Capture the cell that displays the provided text and extract its (x, y) central coordinate. 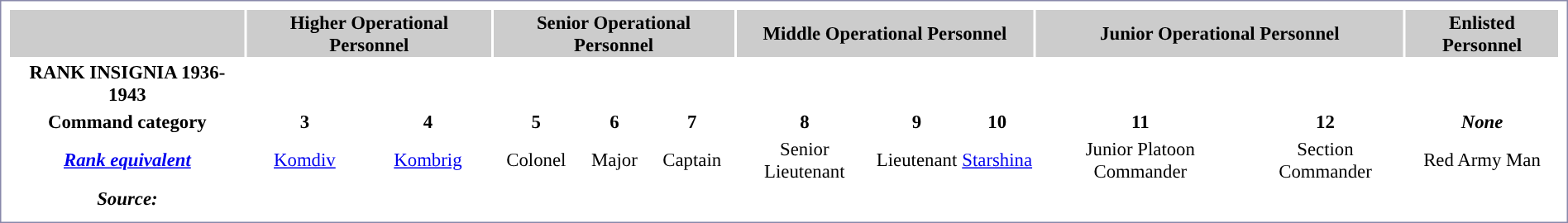
12 (1325, 121)
10 (997, 121)
Higher Operational Personnel (369, 33)
Senior Lieutenant (804, 160)
5 (536, 121)
Colonel (536, 160)
8 (804, 121)
Major (614, 160)
Starshina (997, 160)
Rank equivalent (127, 160)
Captain (691, 160)
9 (916, 121)
Junior Operational Personnel (1220, 33)
3 (304, 121)
Kombrig (428, 160)
Lieutenant (916, 160)
Komdiv (304, 160)
7 (691, 121)
Senior Operational Personnel (614, 33)
Section Commander (1325, 160)
None (1482, 121)
Middle Operational Personnel (885, 33)
4 (428, 121)
6 (614, 121)
Enlisted Personnel (1482, 33)
Source: (127, 198)
RANK INSIGNIA 1936-1943 (127, 83)
Command category (127, 121)
Red Army Man (1482, 160)
Junior Platoon Commander (1140, 160)
11 (1140, 121)
